Return the [x, y] coordinate for the center point of the cell that contains the specified text.  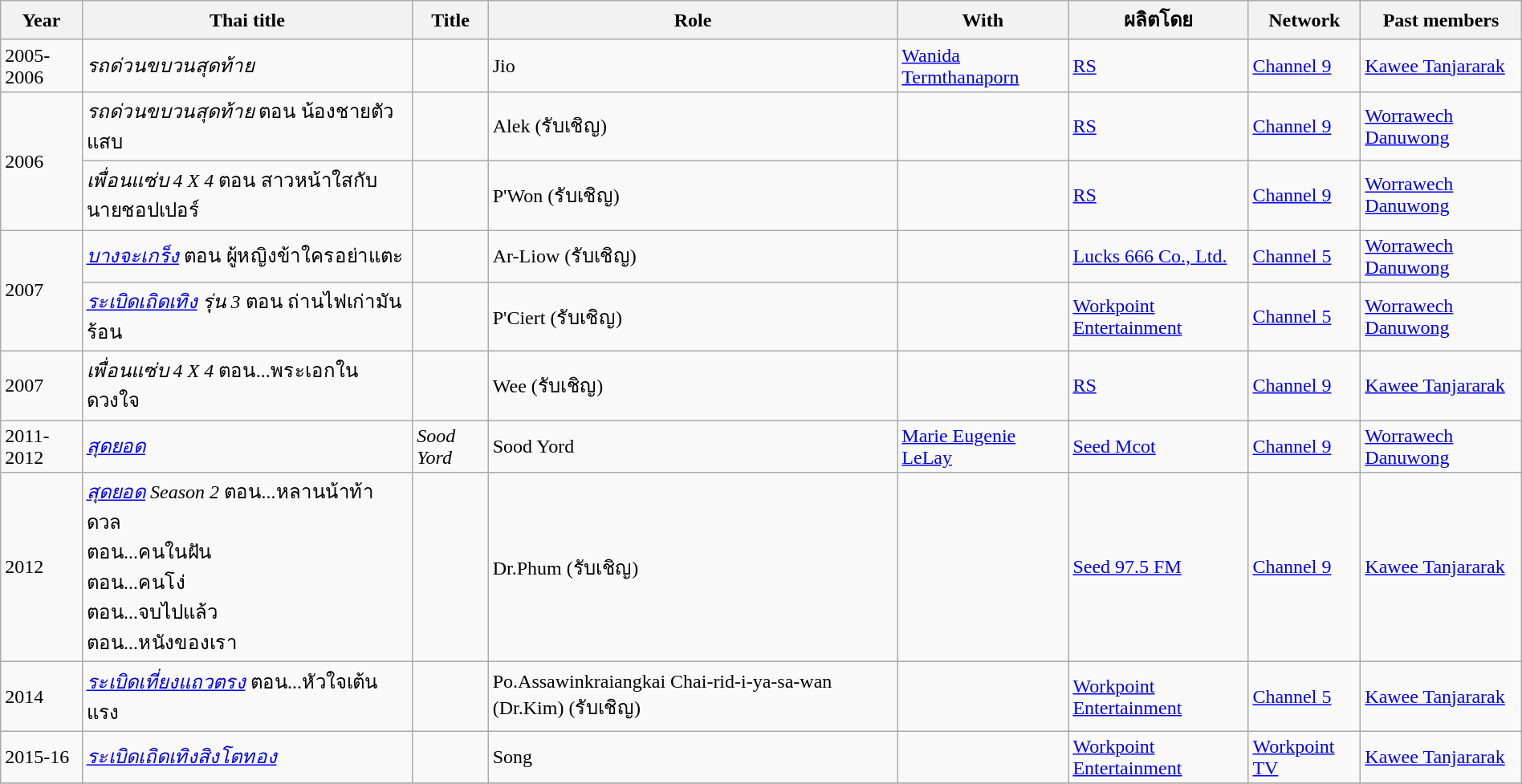
2005-2006 [42, 66]
เพื่อนแซ่บ 4 X 4 ตอน สาวหน้าใสกับนายชอปเปอร์ [247, 195]
Role [693, 21]
With [983, 21]
Title [450, 21]
Dr.Phum (รับเชิญ) [693, 567]
Marie Eugenie LeLay [983, 446]
Ar-Liow (รับเชิญ) [693, 255]
Past members [1441, 21]
2014 [42, 697]
Thai title [247, 21]
2011-2012 [42, 446]
ระเบิดเถิดเทิงสิงโตทอง [247, 758]
P'Won (รับเชิญ) [693, 195]
2015-16 [42, 758]
Year [42, 21]
ระเบิดเถิดเทิง รุ่น 3 ตอน ถ่านไฟเก่ามันร้อน [247, 317]
สุดยอด [247, 446]
สุดยอด Season 2 ตอน...หลานน้าท้าดวล ตอน...คนในฝัน ตอน...คนโง่ ตอน...จบไปแล้ว ตอน...หนังของเรา [247, 567]
บางจะเกร็ง ตอน ผู้หญิงข้าใครอย่าแตะ [247, 255]
2012 [42, 567]
รถด่วนขบวนสุดท้าย ตอน น้องชายตัวแสบ [247, 126]
Wee (รับเชิญ) [693, 386]
2006 [42, 160]
ระเบิดเที่ยงแถวตรง ตอน...หัวใจเต้นแรง [247, 697]
รถด่วนขบวนสุดท้าย [247, 66]
Workpoint TV [1304, 758]
Jio [693, 66]
ผลิตโดย [1158, 21]
P'Ciert (รับเชิญ) [693, 317]
เพื่อนแซ่บ 4 X 4 ตอน...พระเอกในดวงใจ [247, 386]
Wanida Termthanaporn [983, 66]
Seed Mcot [1158, 446]
Network [1304, 21]
Po.Assawinkraiangkai Chai-rid-i-ya-sa-wan (Dr.Kim) (รับเชิญ) [693, 697]
Song [693, 758]
Lucks 666 Co., Ltd. [1158, 255]
Seed 97.5 FM [1158, 567]
Alek (รับเชิญ) [693, 126]
